Output the [X, Y] coordinate of the center of the cell containing the given text.  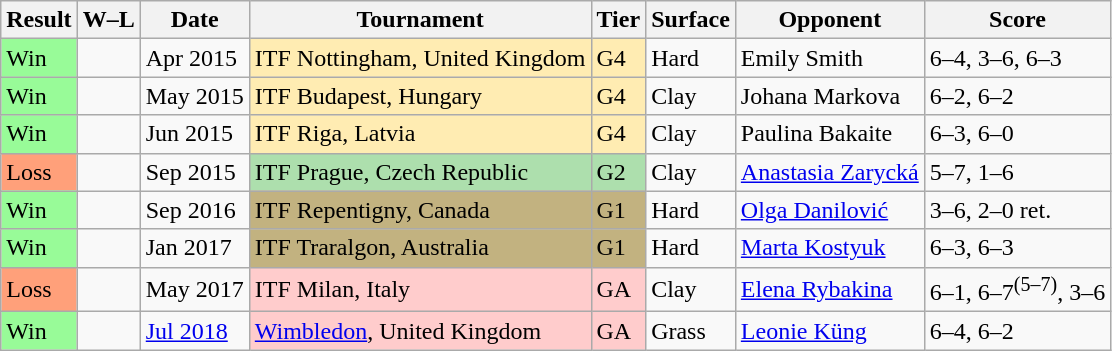
May 2017 [194, 290]
ITF Repentigny, Canada [420, 210]
6–3, 6–0 [1017, 134]
Johana Markova [830, 96]
6–4, 3–6, 6–3 [1017, 58]
W–L [108, 20]
Date [194, 20]
Wimbledon, United Kingdom [420, 331]
Sep 2015 [194, 172]
May 2015 [194, 96]
G2 [618, 172]
ITF Traralgon, Australia [420, 248]
5–7, 1–6 [1017, 172]
6–2, 6–2 [1017, 96]
ITF Prague, Czech Republic [420, 172]
Anastasia Zarycká [830, 172]
Apr 2015 [194, 58]
Sep 2016 [194, 210]
Jul 2018 [194, 331]
Jan 2017 [194, 248]
Paulina Bakaite [830, 134]
Grass [691, 331]
Elena Rybakina [830, 290]
6–1, 6–7(5–7), 3–6 [1017, 290]
Emily Smith [830, 58]
6–4, 6–2 [1017, 331]
Leonie Küng [830, 331]
6–3, 6–3 [1017, 248]
Marta Kostyuk [830, 248]
ITF Milan, Italy [420, 290]
Tournament [420, 20]
Jun 2015 [194, 134]
ITF Riga, Latvia [420, 134]
Score [1017, 20]
Olga Danilović [830, 210]
Result [39, 20]
Opponent [830, 20]
ITF Budapest, Hungary [420, 96]
3–6, 2–0 ret. [1017, 210]
ITF Nottingham, United Kingdom [420, 58]
Tier [618, 20]
Surface [691, 20]
